From the cell containing the given text, extract its center point as [x, y] coordinate. 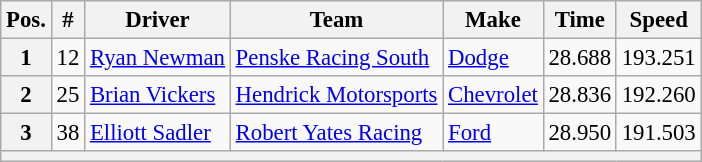
Ford [493, 133]
25 [68, 95]
Elliott Sadler [158, 133]
Pos. [26, 20]
1 [26, 58]
12 [68, 58]
Dodge [493, 58]
2 [26, 95]
Hendrick Motorsports [336, 95]
# [68, 20]
Robert Yates Racing [336, 133]
Driver [158, 20]
Penske Racing South [336, 58]
Brian Vickers [158, 95]
191.503 [658, 133]
Ryan Newman [158, 58]
193.251 [658, 58]
28.688 [580, 58]
3 [26, 133]
Time [580, 20]
Make [493, 20]
Team [336, 20]
Chevrolet [493, 95]
Speed [658, 20]
192.260 [658, 95]
28.836 [580, 95]
38 [68, 133]
28.950 [580, 133]
